Provide the [x, y] coordinate of the cell's center where the given text is located.  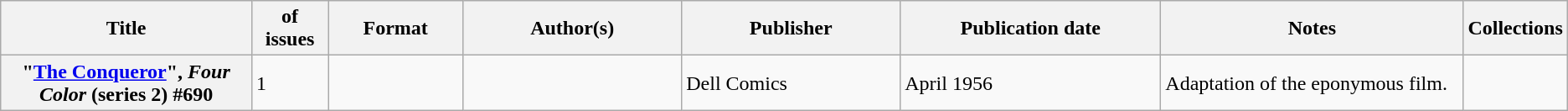
April 1956 [1030, 82]
Adaptation of the eponymous film. [1312, 82]
Author(s) [573, 29]
1 [290, 82]
"The Conqueror", Four Color (series 2) #690 [126, 82]
Title [126, 29]
Dell Comics [791, 82]
of issues [290, 29]
Format [395, 29]
Collections [1515, 29]
Publication date [1030, 29]
Notes [1312, 29]
Publisher [791, 29]
